Identify which cell holds the provided text, then report its (x, y) central coordinate. 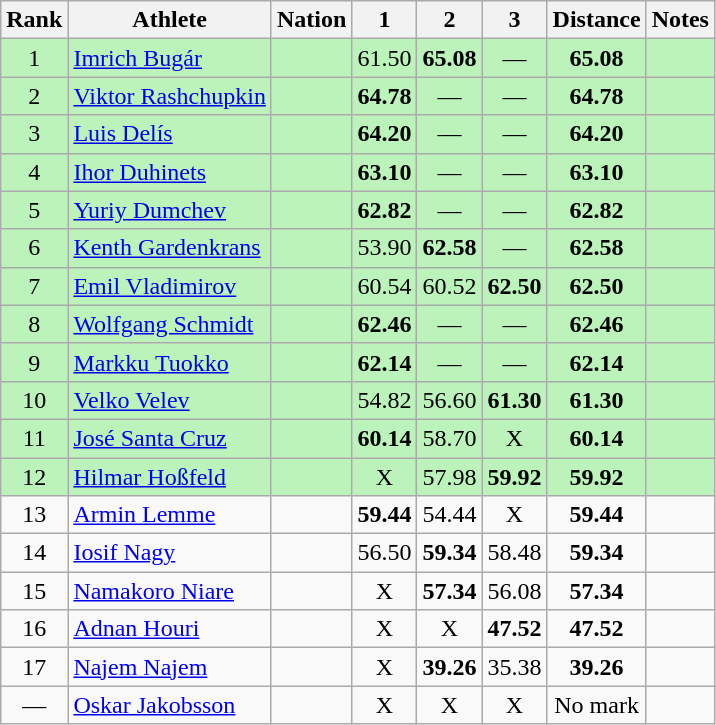
56.50 (384, 553)
57.98 (450, 477)
6 (34, 248)
61.50 (384, 58)
8 (34, 324)
58.70 (450, 438)
16 (34, 629)
60.54 (384, 286)
54.82 (384, 400)
Hilmar Hoßfeld (170, 477)
4 (34, 172)
Iosif Nagy (170, 553)
60.52 (450, 286)
Athlete (170, 20)
Rank (34, 20)
56.08 (514, 591)
54.44 (450, 515)
5 (34, 210)
12 (34, 477)
53.90 (384, 248)
Oskar Jakobsson (170, 705)
15 (34, 591)
Adnan Houri (170, 629)
Wolfgang Schmidt (170, 324)
Nation (311, 20)
56.60 (450, 400)
14 (34, 553)
Notes (680, 20)
Velko Velev (170, 400)
Emil Vladimirov (170, 286)
José Santa Cruz (170, 438)
Luis Delís (170, 134)
35.38 (514, 667)
13 (34, 515)
17 (34, 667)
Armin Lemme (170, 515)
9 (34, 362)
11 (34, 438)
7 (34, 286)
Markku Tuokko (170, 362)
Yuriy Dumchev (170, 210)
Distance (596, 20)
No mark (596, 705)
Kenth Gardenkrans (170, 248)
10 (34, 400)
Viktor Rashchupkin (170, 96)
Najem Najem (170, 667)
Ihor Duhinets (170, 172)
58.48 (514, 553)
Imrich Bugár (170, 58)
Namakoro Niare (170, 591)
